Output the [X, Y] coordinate of the center of the cell containing the given text.  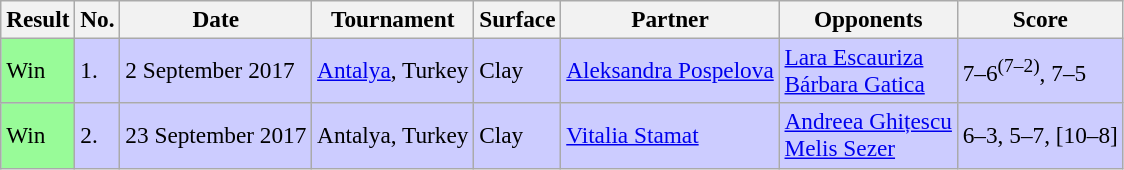
Partner [670, 19]
Result [38, 19]
23 September 2017 [216, 136]
Aleksandra Pospelova [670, 70]
7–6(7–2), 7–5 [1040, 70]
Andreea Ghițescu Melis Sezer [868, 136]
Date [216, 19]
6–3, 5–7, [10–8] [1040, 136]
Tournament [393, 19]
1. [98, 70]
Surface [518, 19]
Score [1040, 19]
Vitalia Stamat [670, 136]
No. [98, 19]
Opponents [868, 19]
2. [98, 136]
2 September 2017 [216, 70]
Lara Escauriza Bárbara Gatica [868, 70]
